Extract the (X, Y) coordinate from the center of the cell holding the provided text.  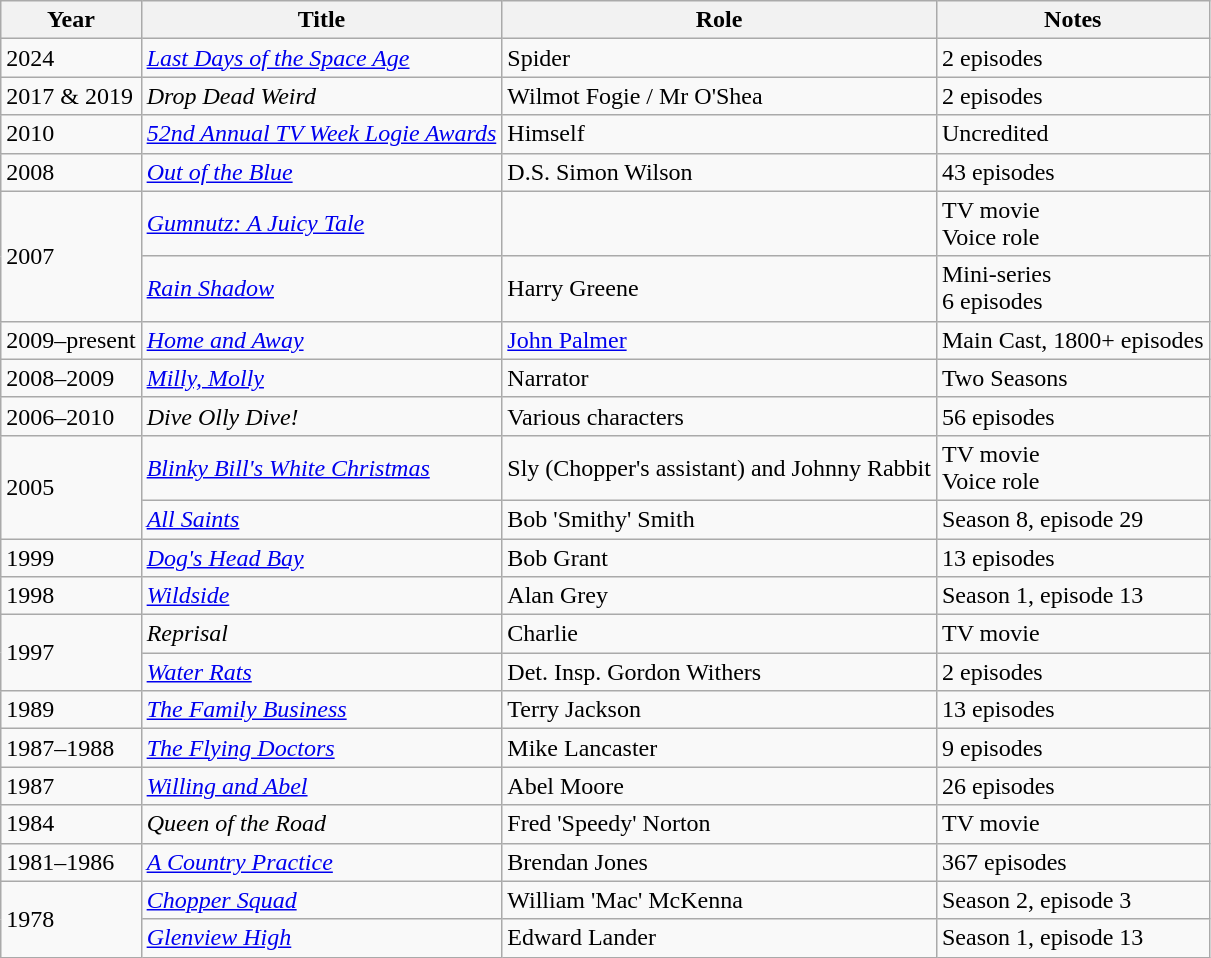
Drop Dead Weird (322, 96)
Last Days of the Space Age (322, 58)
Two Seasons (1072, 378)
The Family Business (322, 710)
367 episodes (1072, 862)
A Country Practice (322, 862)
Bob Grant (720, 557)
2006–2010 (71, 416)
Home and Away (322, 340)
Dive Olly Dive! (322, 416)
Mini-series6 episodes (1072, 288)
Queen of the Road (322, 824)
2010 (71, 134)
Blinky Bill's White Christmas (322, 468)
2009–present (71, 340)
Fred 'Speedy' Norton (720, 824)
Rain Shadow (322, 288)
Dog's Head Bay (322, 557)
56 episodes (1072, 416)
2005 (71, 486)
D.S. Simon Wilson (720, 172)
1997 (71, 653)
Charlie (720, 634)
1984 (71, 824)
William 'Mac' McKenna (720, 900)
Sly (Chopper's assistant) and Johnny Rabbit (720, 468)
2017 & 2019 (71, 96)
2008 (71, 172)
Bob 'Smithy' Smith (720, 519)
Brendan Jones (720, 862)
The Flying Doctors (322, 748)
John Palmer (720, 340)
Gumnutz: A Juicy Tale (322, 224)
Uncredited (1072, 134)
1989 (71, 710)
2024 (71, 58)
Narrator (720, 378)
Himself (720, 134)
All Saints (322, 519)
9 episodes (1072, 748)
Terry Jackson (720, 710)
Water Rats (322, 672)
Spider (720, 58)
1998 (71, 596)
2007 (71, 256)
Milly, Molly (322, 378)
1987–1988 (71, 748)
2008–2009 (71, 378)
1978 (71, 919)
26 episodes (1072, 786)
Wilmot Fogie / Mr O'Shea (720, 96)
Abel Moore (720, 786)
Harry Greene (720, 288)
1981–1986 (71, 862)
Chopper Squad (322, 900)
Willing and Abel (322, 786)
Alan Grey (720, 596)
1999 (71, 557)
Various characters (720, 416)
Det. Insp. Gordon Withers (720, 672)
Season 8, episode 29 (1072, 519)
43 episodes (1072, 172)
Year (71, 20)
Glenview High (322, 938)
Main Cast, 1800+ episodes (1072, 340)
Reprisal (322, 634)
Edward Lander (720, 938)
Mike Lancaster (720, 748)
1987 (71, 786)
Title (322, 20)
Season 2, episode 3 (1072, 900)
Wildside (322, 596)
Out of the Blue (322, 172)
Notes (1072, 20)
Role (720, 20)
52nd Annual TV Week Logie Awards (322, 134)
